For the text-containing cell, return its midpoint in (x, y) coordinate format. 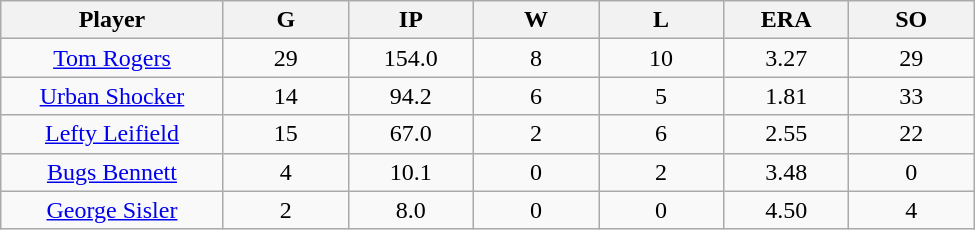
10.1 (410, 172)
3.48 (786, 172)
94.2 (410, 96)
Player (112, 20)
33 (912, 96)
2.55 (786, 134)
George Sisler (112, 210)
22 (912, 134)
10 (660, 58)
5 (660, 96)
4.50 (786, 210)
154.0 (410, 58)
ERA (786, 20)
Tom Rogers (112, 58)
1.81 (786, 96)
IP (410, 20)
3.27 (786, 58)
SO (912, 20)
67.0 (410, 134)
14 (286, 96)
W (536, 20)
8.0 (410, 210)
L (660, 20)
Lefty Leifield (112, 134)
Bugs Bennett (112, 172)
8 (536, 58)
Urban Shocker (112, 96)
G (286, 20)
15 (286, 134)
